Detect which cell encompasses the target text, then output its (X, Y) center coordinate. 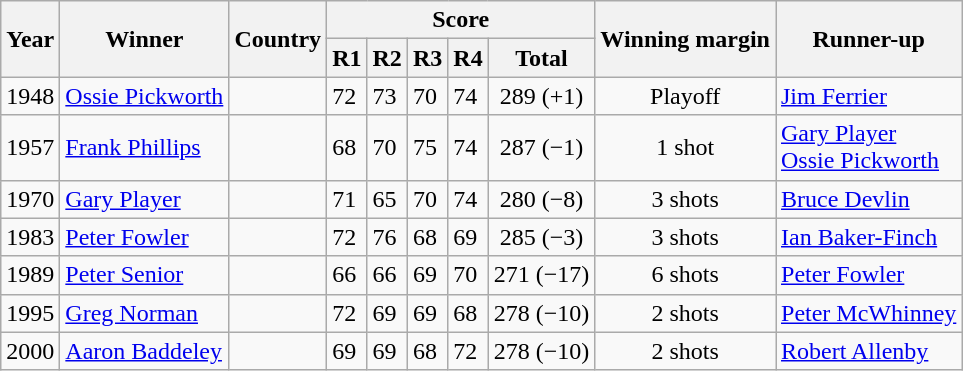
287 (−1) (542, 148)
R1 (347, 58)
1995 (30, 313)
71 (347, 199)
73 (387, 96)
Year (30, 39)
Total (542, 58)
Runner-up (869, 39)
76 (387, 237)
Ian Baker-Finch (869, 237)
Bruce Devlin (869, 199)
1948 (30, 96)
1983 (30, 237)
1970 (30, 199)
Frank Phillips (144, 148)
285 (−3) (542, 237)
Peter McWhinney (869, 313)
Winner (144, 39)
Greg Norman (144, 313)
R2 (387, 58)
R3 (427, 58)
Ossie Pickworth (144, 96)
271 (−17) (542, 275)
R4 (468, 58)
Aaron Baddeley (144, 351)
2000 (30, 351)
Robert Allenby (869, 351)
289 (+1) (542, 96)
1 shot (686, 148)
280 (−8) (542, 199)
6 shots (686, 275)
Score (461, 20)
Playoff (686, 96)
Gary Player Ossie Pickworth (869, 148)
65 (387, 199)
Jim Ferrier (869, 96)
Winning margin (686, 39)
75 (427, 148)
1957 (30, 148)
Gary Player (144, 199)
Country (278, 39)
1989 (30, 275)
Peter Senior (144, 275)
